Pinpoint the cell where the given text exists, returning its (X, Y) midpoint coordinate. 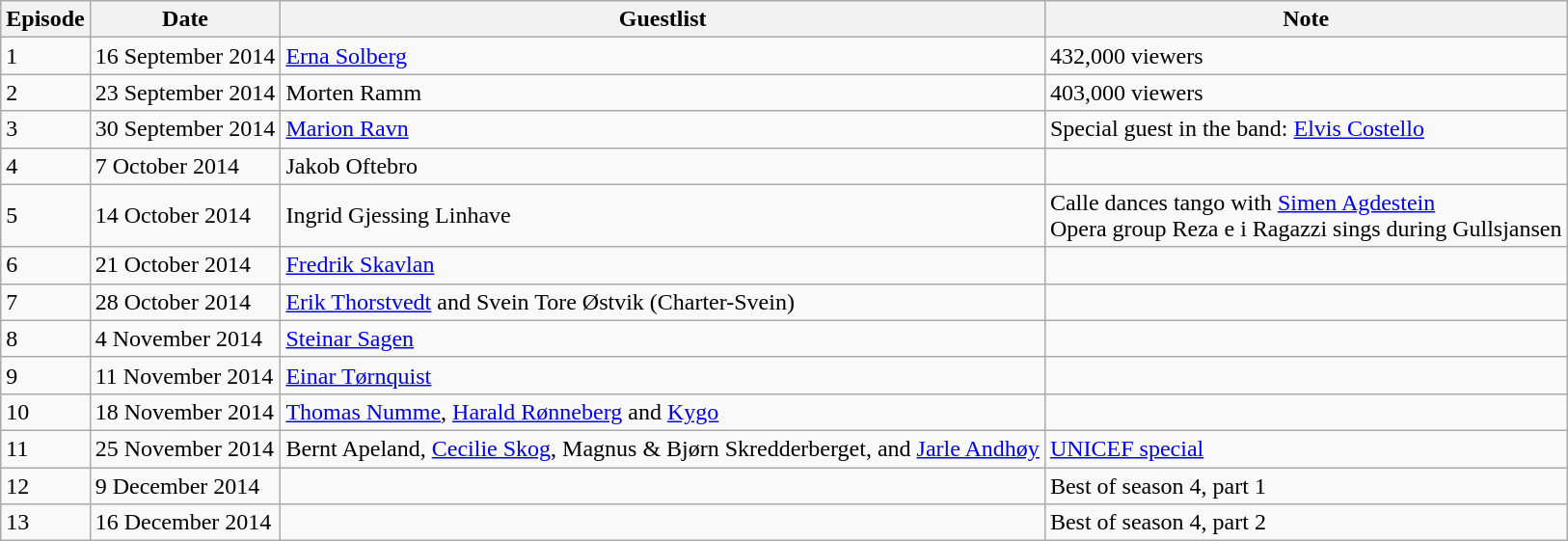
30 September 2014 (185, 129)
403,000 viewers (1306, 93)
11 (45, 448)
Erna Solberg (663, 56)
UNICEF special (1306, 448)
9 (45, 375)
1 (45, 56)
10 (45, 412)
23 September 2014 (185, 93)
18 November 2014 (185, 412)
Fredrik Skavlan (663, 265)
11 November 2014 (185, 375)
6 (45, 265)
4 (45, 166)
21 October 2014 (185, 265)
432,000 viewers (1306, 56)
Bernt Apeland, Cecilie Skog, Magnus & Bjørn Skredderberget, and Jarle Andhøy (663, 448)
7 (45, 302)
28 October 2014 (185, 302)
Jakob Oftebro (663, 166)
Guestlist (663, 19)
Calle dances tango with Simen AgdesteinOpera group Reza e i Ragazzi sings during Gullsjansen (1306, 216)
Morten Ramm (663, 93)
Marion Ravn (663, 129)
9 December 2014 (185, 485)
16 December 2014 (185, 523)
Date (185, 19)
7 October 2014 (185, 166)
Steinar Sagen (663, 338)
Thomas Numme, Harald Rønneberg and Kygo (663, 412)
Note (1306, 19)
Best of season 4, part 2 (1306, 523)
13 (45, 523)
8 (45, 338)
12 (45, 485)
3 (45, 129)
Best of season 4, part 1 (1306, 485)
Erik Thorstvedt and Svein Tore Østvik (Charter-Svein) (663, 302)
Ingrid Gjessing Linhave (663, 216)
5 (45, 216)
14 October 2014 (185, 216)
Episode (45, 19)
Einar Tørnquist (663, 375)
4 November 2014 (185, 338)
16 September 2014 (185, 56)
2 (45, 93)
Special guest in the band: Elvis Costello (1306, 129)
25 November 2014 (185, 448)
